Determine the [x, y] coordinate at the center of the cell enclosing the given text.  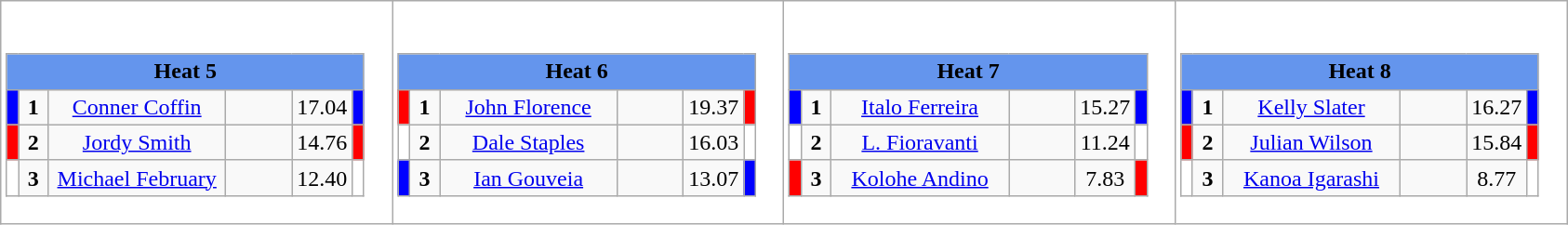
Italo Ferreira [921, 107]
Heat 6 1 John Florence 19.37 2 Dale Staples 16.03 3 Ian Gouveia 13.07 [588, 112]
Julian Wilson [1311, 142]
Heat 7 1 Italo Ferreira 15.27 2 L. Fioravanti 11.24 3 Kolohe Andino 7.83 [980, 112]
16.03 [714, 142]
Kelly Slater [1311, 107]
Kanoa Igarashi [1311, 178]
Heat 8 [1360, 72]
Heat 5 1 Conner Coffin 17.04 2 Jordy Smith 14.76 3 Michael February 12.40 [197, 112]
Dale Staples [528, 142]
Heat 8 1 Kelly Slater 16.27 2 Julian Wilson 15.84 3 Kanoa Igarashi 8.77 [1371, 112]
Michael February [138, 178]
Conner Coffin [138, 107]
Heat 7 [968, 72]
Kolohe Andino [921, 178]
8.77 [1497, 178]
15.27 [1105, 107]
7.83 [1105, 178]
Jordy Smith [138, 142]
11.24 [1105, 142]
Ian Gouveia [528, 178]
17.04 [322, 107]
Heat 5 [185, 72]
15.84 [1497, 142]
13.07 [714, 178]
16.27 [1497, 107]
14.76 [322, 142]
John Florence [528, 107]
19.37 [714, 107]
L. Fioravanti [921, 142]
12.40 [322, 178]
Heat 6 [577, 72]
